For the text-containing cell, return its midpoint in [X, Y] coordinate format. 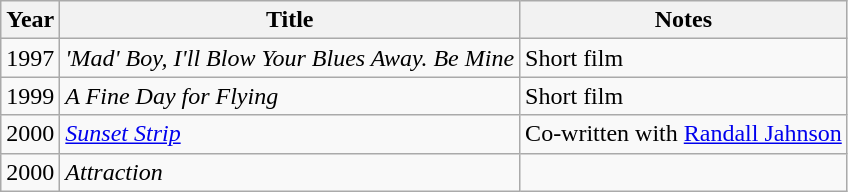
Sunset Strip [290, 134]
A Fine Day for Flying [290, 96]
1997 [30, 58]
Title [290, 20]
Year [30, 20]
Notes [684, 20]
Attraction [290, 172]
1999 [30, 96]
'Mad' Boy, I'll Blow Your Blues Away. Be Mine [290, 58]
Co-written with Randall Jahnson [684, 134]
